Search for the cell housing the specified text and yield its [X, Y] center coordinate. 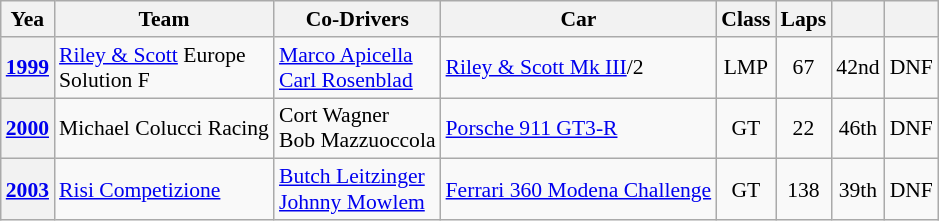
Ferrari 360 Modena Challenge [579, 190]
22 [804, 128]
Marco Apicella Carl Rosenblad [358, 68]
1999 [28, 68]
39th [858, 190]
Butch Leitzinger Johnny Mowlem [358, 190]
42nd [858, 68]
Porsche 911 GT3-R [579, 128]
Co-Drivers [358, 19]
Class [746, 19]
Laps [804, 19]
138 [804, 190]
2003 [28, 190]
2000 [28, 128]
Yea [28, 19]
Team [164, 19]
LMP [746, 68]
46th [858, 128]
Risi Competizione [164, 190]
Michael Colucci Racing [164, 128]
67 [804, 68]
Car [579, 19]
Riley & Scott Mk III/2 [579, 68]
Cort Wagner Bob Mazzuoccola [358, 128]
Riley & Scott Europe Solution F [164, 68]
